Scan for the cell matching the given text and deliver its [X, Y] coordinate at center. 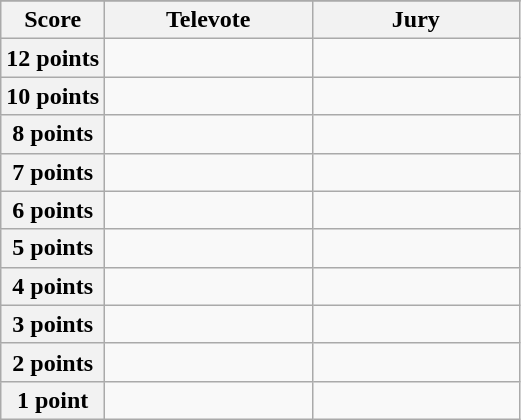
10 points [53, 96]
5 points [53, 248]
4 points [53, 286]
6 points [53, 210]
8 points [53, 134]
1 point [53, 400]
3 points [53, 324]
12 points [53, 58]
Score [53, 20]
2 points [53, 362]
Televote [209, 20]
7 points [53, 172]
Jury [416, 20]
